Find where the given text appears and provide that cell's center as [X, Y] coordinate. 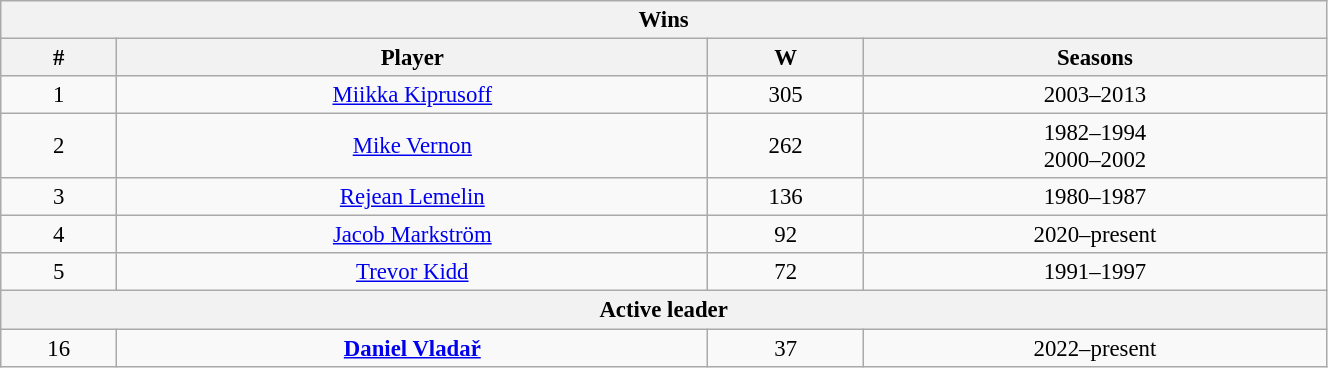
Jacob Markström [412, 235]
3 [59, 197]
1 [59, 95]
16 [59, 348]
1991–1997 [1094, 273]
136 [786, 197]
2 [59, 146]
Miikka Kiprusoff [412, 95]
1980–1987 [1094, 197]
Daniel Vladař [412, 348]
2020–present [1094, 235]
W [786, 58]
262 [786, 146]
# [59, 58]
Mike Vernon [412, 146]
2022–present [1094, 348]
2003–2013 [1094, 95]
92 [786, 235]
5 [59, 273]
1982–19942000–2002 [1094, 146]
Seasons [1094, 58]
72 [786, 273]
305 [786, 95]
Player [412, 58]
4 [59, 235]
Active leader [664, 310]
37 [786, 348]
Trevor Kidd [412, 273]
Rejean Lemelin [412, 197]
Wins [664, 20]
